Scan for the cell matching the given text and deliver its (X, Y) coordinate at center. 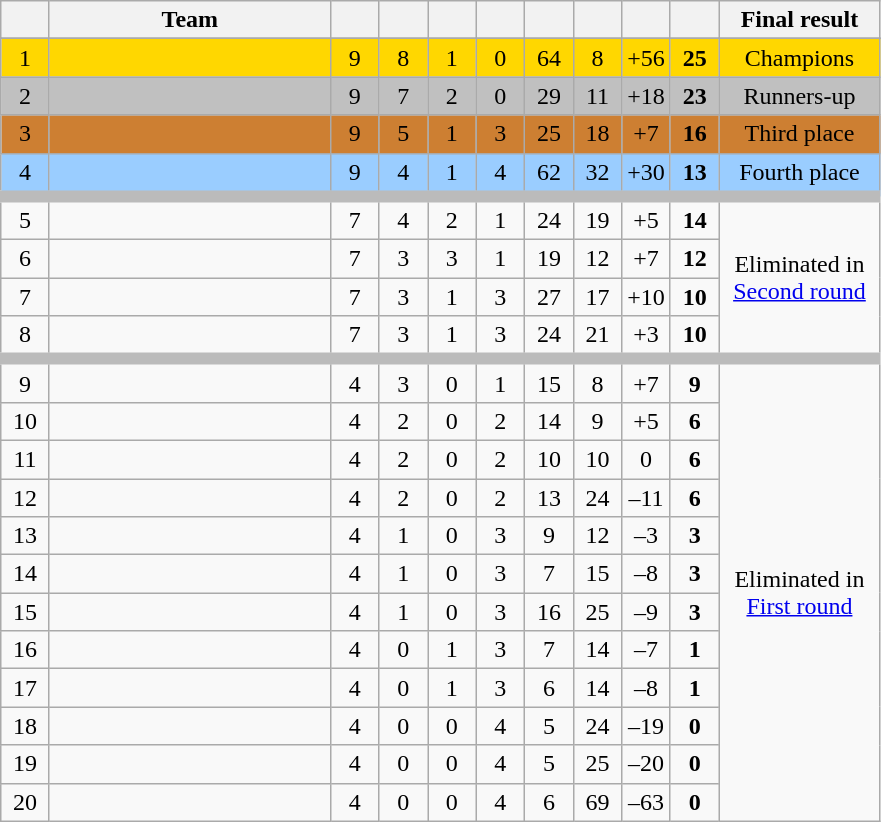
+18 (646, 96)
Champions (800, 58)
23 (694, 96)
–3 (646, 536)
Eliminated in First round (800, 590)
27 (550, 297)
Fourth place (800, 174)
–63 (646, 802)
32 (598, 174)
–7 (646, 650)
–9 (646, 612)
Third place (800, 134)
Final result (800, 20)
Runners-up (800, 96)
64 (550, 58)
Team (190, 20)
21 (598, 338)
20 (26, 802)
–19 (646, 726)
Eliminated in Second round (800, 278)
–20 (646, 764)
+10 (646, 297)
+56 (646, 58)
+30 (646, 174)
+3 (646, 338)
69 (598, 802)
–11 (646, 497)
29 (550, 96)
62 (550, 174)
